For the text-containing cell, return its midpoint in [X, Y] coordinate format. 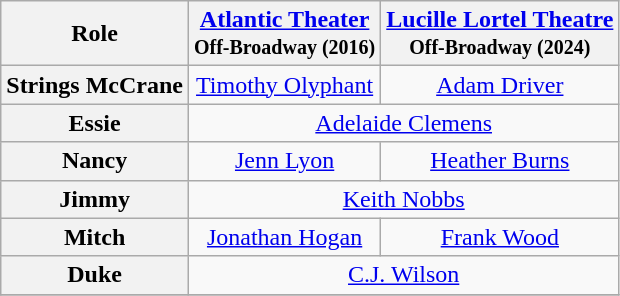
Atlantic Theater Off-Broadway (2016) [284, 34]
Duke [95, 275]
Keith Nobbs [403, 199]
Jenn Lyon [284, 161]
Jimmy [95, 199]
Strings McCrane [95, 85]
Role [95, 34]
Lucille Lortel Theatre Off-Broadway (2024) [500, 34]
Adam Driver [500, 85]
Jonathan Hogan [284, 237]
Timothy Olyphant [284, 85]
Adelaide Clemens [403, 123]
C.J. Wilson [403, 275]
Frank Wood [500, 237]
Heather Burns [500, 161]
Essie [95, 123]
Mitch [95, 237]
Nancy [95, 161]
